Pinpoint the cell where the given text exists, returning its (X, Y) midpoint coordinate. 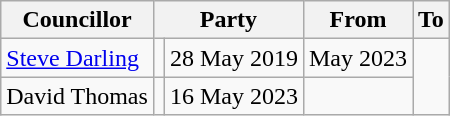
Steve Darling (78, 58)
To (432, 20)
Party (228, 20)
From (358, 20)
David Thomas (78, 96)
May 2023 (358, 58)
16 May 2023 (234, 96)
28 May 2019 (234, 58)
Councillor (78, 20)
